Find where the given text appears and provide that cell's center as (x, y) coordinate. 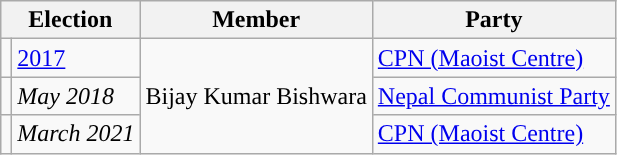
Election (70, 20)
Party (494, 20)
March 2021 (76, 134)
May 2018 (76, 96)
Nepal Communist Party (494, 96)
Member (256, 20)
Bijay Kumar Bishwara (256, 96)
2017 (76, 58)
